Detect which cell encompasses the target text, then output its (x, y) center coordinate. 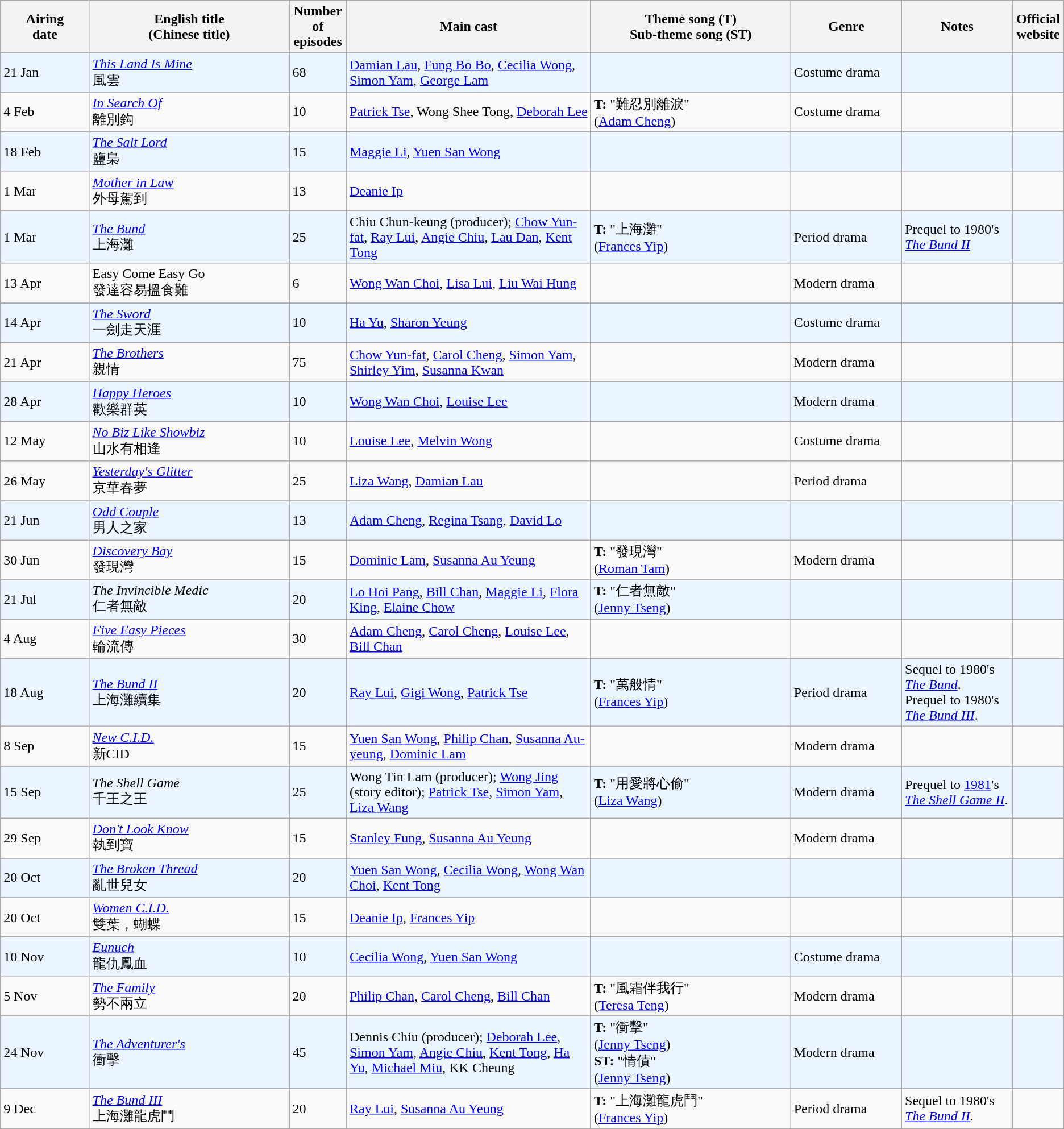
Philip Chan, Carol Cheng, Bill Chan (468, 997)
30 (318, 639)
18 Feb (45, 152)
The Adventurer's 衝擊 (189, 1052)
T: "風霜伴我行" (Teresa Teng) (691, 997)
Chow Yun-fat, Carol Cheng, Simon Yam, Shirley Yim, Susanna Kwan (468, 362)
T: "用愛將心偷" (Liza Wang) (691, 792)
Discovery Bay 發現灣 (189, 560)
Official website (1038, 27)
The Shell Game 千王之王 (189, 792)
Dominic Lam, Susanna Au Yeung (468, 560)
4 Feb (45, 112)
Sequel to 1980's The Bund II. (957, 1109)
Cecilia Wong, Yuen San Wong (468, 957)
T: "難忍別離淚" (Adam Cheng) (691, 112)
30 Jun (45, 560)
The Family 勢不兩立 (189, 997)
This Land Is Mine 風雲 (189, 73)
Adam Cheng, Carol Cheng, Louise Lee, Bill Chan (468, 639)
Genre (846, 27)
4 Aug (45, 639)
No Biz Like Showbiz 山水有相逢 (189, 441)
Deanie Ip, Frances Yip (468, 918)
Yuen San Wong, Philip Chan, Susanna Au-yeung, Dominic Lam (468, 746)
Chiu Chun-keung (producer); Chow Yun-fat, Ray Lui, Angie Chiu, Lau Dan, Kent Tong (468, 237)
Eunuch 龍仇鳳血 (189, 957)
T: "上海灘" (Frances Yip) (691, 237)
Lo Hoi Pang, Bill Chan, Maggie Li, Flora King, Elaine Chow (468, 600)
T: "發現灣" (Roman Tam) (691, 560)
Yuen San Wong, Cecilia Wong, Wong Wan Choi, Kent Tong (468, 878)
Prequel to 1981's The Shell Game II. (957, 792)
Easy Come Easy Go 發達容易搵食難 (189, 283)
Happy Heroes 歡樂群英 (189, 402)
Sequel to 1980's The Bund. Prequel to 1980's The Bund III. (957, 692)
Don't Look Know 執到寶 (189, 838)
T: "萬般情" (Frances Yip) (691, 692)
Number of episodes (318, 27)
Adam Cheng, Regina Tsang, David Lo (468, 520)
13 Apr (45, 283)
Ha Yu, Sharon Yeung (468, 323)
Patrick Tse, Wong Shee Tong, Deborah Lee (468, 112)
Maggie Li, Yuen San Wong (468, 152)
28 Apr (45, 402)
15 Sep (45, 792)
10 Nov (45, 957)
The Sword 一劍走天涯 (189, 323)
75 (318, 362)
Damian Lau, Fung Bo Bo, Cecilia Wong, Simon Yam, George Lam (468, 73)
18 Aug (45, 692)
21 Jun (45, 520)
In Search Of 離別鈎 (189, 112)
5 Nov (45, 997)
9 Dec (45, 1109)
26 May (45, 481)
21 Apr (45, 362)
Ray Lui, Susanna Au Yeung (468, 1109)
English title (Chinese title) (189, 27)
Mother in Law 外母駕到 (189, 192)
Five Easy Pieces 輪流傳 (189, 639)
New C.I.D. 新CID (189, 746)
12 May (45, 441)
14 Apr (45, 323)
Wong Wan Choi, Lisa Lui, Liu Wai Hung (468, 283)
Liza Wang, Damian Lau (468, 481)
Notes (957, 27)
6 (318, 283)
The Bund 上海灘 (189, 237)
Deanie Ip (468, 192)
Airingdate (45, 27)
The Broken Thread 亂世兒女 (189, 878)
45 (318, 1052)
Ray Lui, Gigi Wong, Patrick Tse (468, 692)
The Invincible Medic 仁者無敵 (189, 600)
T: "衝擊" (Jenny Tseng) ST: "情債" (Jenny Tseng) (691, 1052)
The Bund II 上海灘續集 (189, 692)
The Bund III 上海灘龍虎鬥 (189, 1109)
24 Nov (45, 1052)
Main cast (468, 27)
68 (318, 73)
29 Sep (45, 838)
Yesterday's Glitter 京華春夢 (189, 481)
T: "仁者無敵" (Jenny Tseng) (691, 600)
T: "上海灘龍虎鬥" (Frances Yip) (691, 1109)
21 Jan (45, 73)
Odd Couple 男人之家 (189, 520)
21 Jul (45, 600)
Louise Lee, Melvin Wong (468, 441)
Prequel to 1980's The Bund II (957, 237)
Dennis Chiu (producer); Deborah Lee, Simon Yam, Angie Chiu, Kent Tong, Ha Yu, Michael Miu, KK Cheung (468, 1052)
The Brothers 親情 (189, 362)
Stanley Fung, Susanna Au Yeung (468, 838)
Theme song (T) Sub-theme song (ST) (691, 27)
The Salt Lord 鹽梟 (189, 152)
Wong Tin Lam (producer); Wong Jing (story editor); Patrick Tse, Simon Yam, Liza Wang (468, 792)
Wong Wan Choi, Louise Lee (468, 402)
Women C.I.D. 雙葉，蝴蝶 (189, 918)
8 Sep (45, 746)
